Scan for the cell matching the given text and deliver its (X, Y) coordinate at center. 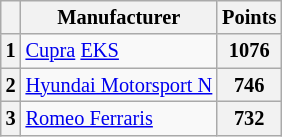
Cupra EKS (120, 51)
Romeo Ferraris (120, 118)
3 (11, 118)
1 (11, 51)
Points (249, 17)
746 (249, 85)
1076 (249, 51)
Hyundai Motorsport N (120, 85)
2 (11, 85)
Manufacturer (120, 17)
732 (249, 118)
